Scan for the cell matching the given text and deliver its (x, y) coordinate at center. 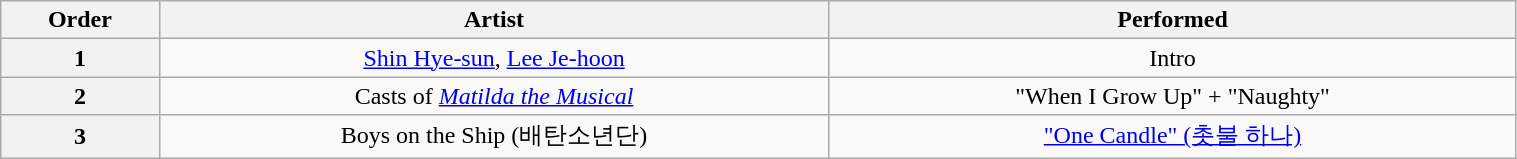
"One Candle" (촛불 하나) (1172, 136)
1 (80, 58)
2 (80, 96)
Performed (1172, 20)
Casts of Matilda the Musical (494, 96)
Boys on the Ship (배탄소년단) (494, 136)
Order (80, 20)
"When I Grow Up" + "Naughty" (1172, 96)
Artist (494, 20)
Shin Hye-sun, Lee Je-hoon (494, 58)
Intro (1172, 58)
3 (80, 136)
